For the text-containing cell, return its midpoint in [X, Y] coordinate format. 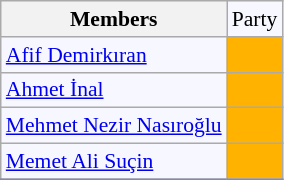
Afif Demirkıran [114, 55]
Members [114, 19]
Mehmet Nezir Nasıroğlu [114, 126]
Party [255, 19]
Ahmet İnal [114, 90]
Memet Ali Suçin [114, 162]
